Output the (X, Y) coordinate of the center of the cell containing the given text.  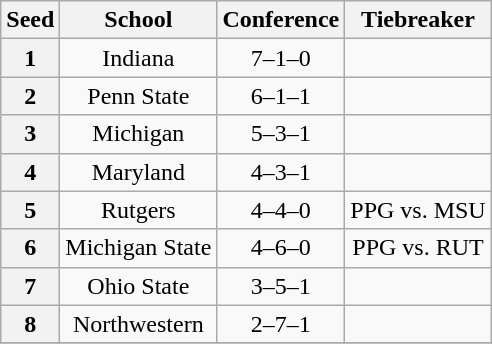
8 (30, 324)
Penn State (138, 96)
Michigan (138, 134)
Rutgers (138, 210)
PPG vs. MSU (418, 210)
2 (30, 96)
School (138, 20)
Indiana (138, 58)
2–7–1 (281, 324)
4 (30, 172)
Conference (281, 20)
4–6–0 (281, 248)
Michigan State (138, 248)
3 (30, 134)
5–3–1 (281, 134)
7–1–0 (281, 58)
PPG vs. RUT (418, 248)
Ohio State (138, 286)
6 (30, 248)
4–4–0 (281, 210)
7 (30, 286)
Maryland (138, 172)
Seed (30, 20)
4–3–1 (281, 172)
Northwestern (138, 324)
Tiebreaker (418, 20)
5 (30, 210)
1 (30, 58)
3–5–1 (281, 286)
6–1–1 (281, 96)
